Determine the (x, y) coordinate at the center of the cell enclosing the given text.  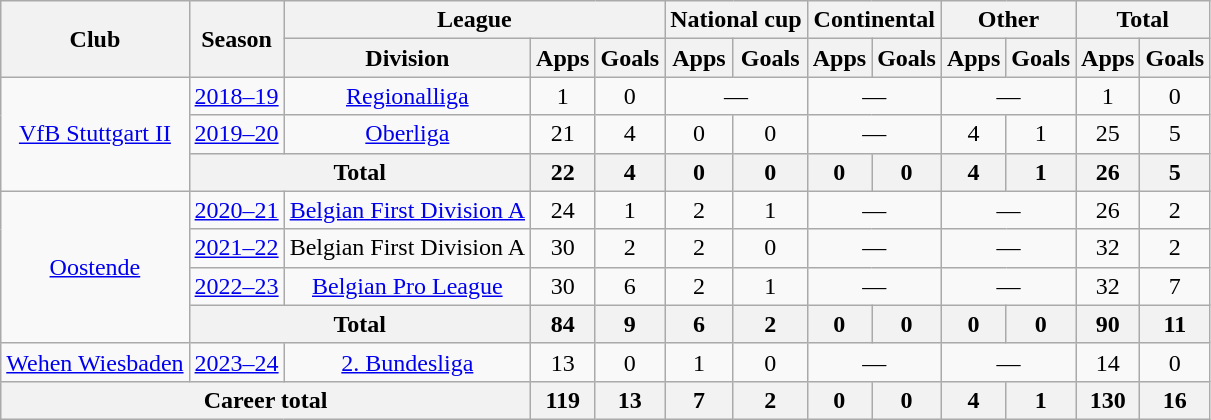
130 (1108, 400)
84 (563, 324)
VfB Stuttgart II (95, 134)
9 (630, 324)
Oostende (95, 267)
11 (1175, 324)
Other (1008, 20)
21 (563, 134)
90 (1108, 324)
2023–24 (236, 362)
Belgian Pro League (407, 286)
2019–20 (236, 134)
24 (563, 210)
2022–23 (236, 286)
Club (95, 39)
Regionalliga (407, 96)
2020–21 (236, 210)
Wehen Wiesbaden (95, 362)
National cup (736, 20)
League (474, 20)
Oberliga (407, 134)
Season (236, 39)
25 (1108, 134)
Career total (266, 400)
2021–22 (236, 248)
16 (1175, 400)
2. Bundesliga (407, 362)
14 (1108, 362)
119 (563, 400)
2018–19 (236, 96)
22 (563, 172)
Continental (874, 20)
Division (407, 58)
